Detect which cell encompasses the target text, then output its (X, Y) center coordinate. 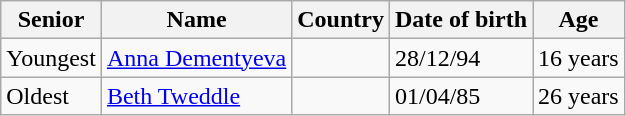
Name (196, 20)
01/04/85 (460, 96)
Anna Dementyeva (196, 58)
26 years (579, 96)
16 years (579, 58)
Country (341, 20)
Date of birth (460, 20)
Senior (52, 20)
Beth Tweddle (196, 96)
28/12/94 (460, 58)
Age (579, 20)
Oldest (52, 96)
Youngest (52, 58)
